Identify which cell holds the provided text, then report its [X, Y] central coordinate. 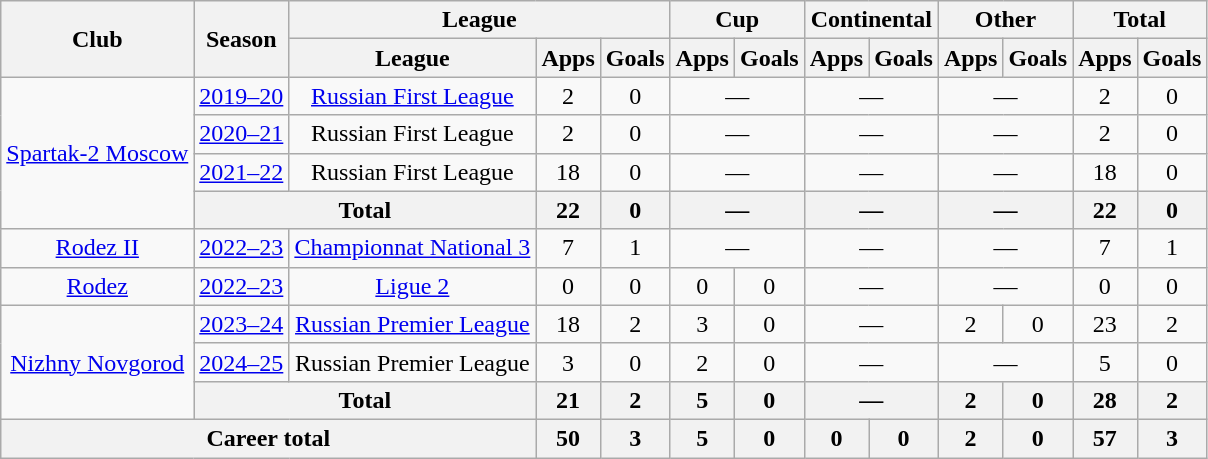
57 [1105, 438]
Rodez II [98, 248]
Cup [737, 20]
Ligue 2 [412, 286]
Nizhny Novgorod [98, 362]
Rodez [98, 286]
2023–24 [242, 324]
Continental [871, 20]
2019–20 [242, 96]
Championnat National 3 [412, 248]
2021–22 [242, 172]
2020–21 [242, 134]
21 [568, 400]
2024–25 [242, 362]
Spartak-2 Moscow [98, 153]
Season [242, 39]
23 [1105, 324]
Career total [268, 438]
28 [1105, 400]
50 [568, 438]
Other [1005, 20]
Club [98, 39]
